Return [x, y] of the center of cell containing provided text 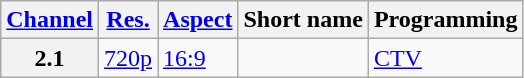
Short name [303, 20]
720p [128, 58]
16:9 [198, 58]
Res. [128, 20]
CTV [446, 58]
Aspect [198, 20]
2.1 [50, 58]
Programming [446, 20]
Channel [50, 20]
